Extract the (x, y) coordinate from the center of the cell holding the provided text.  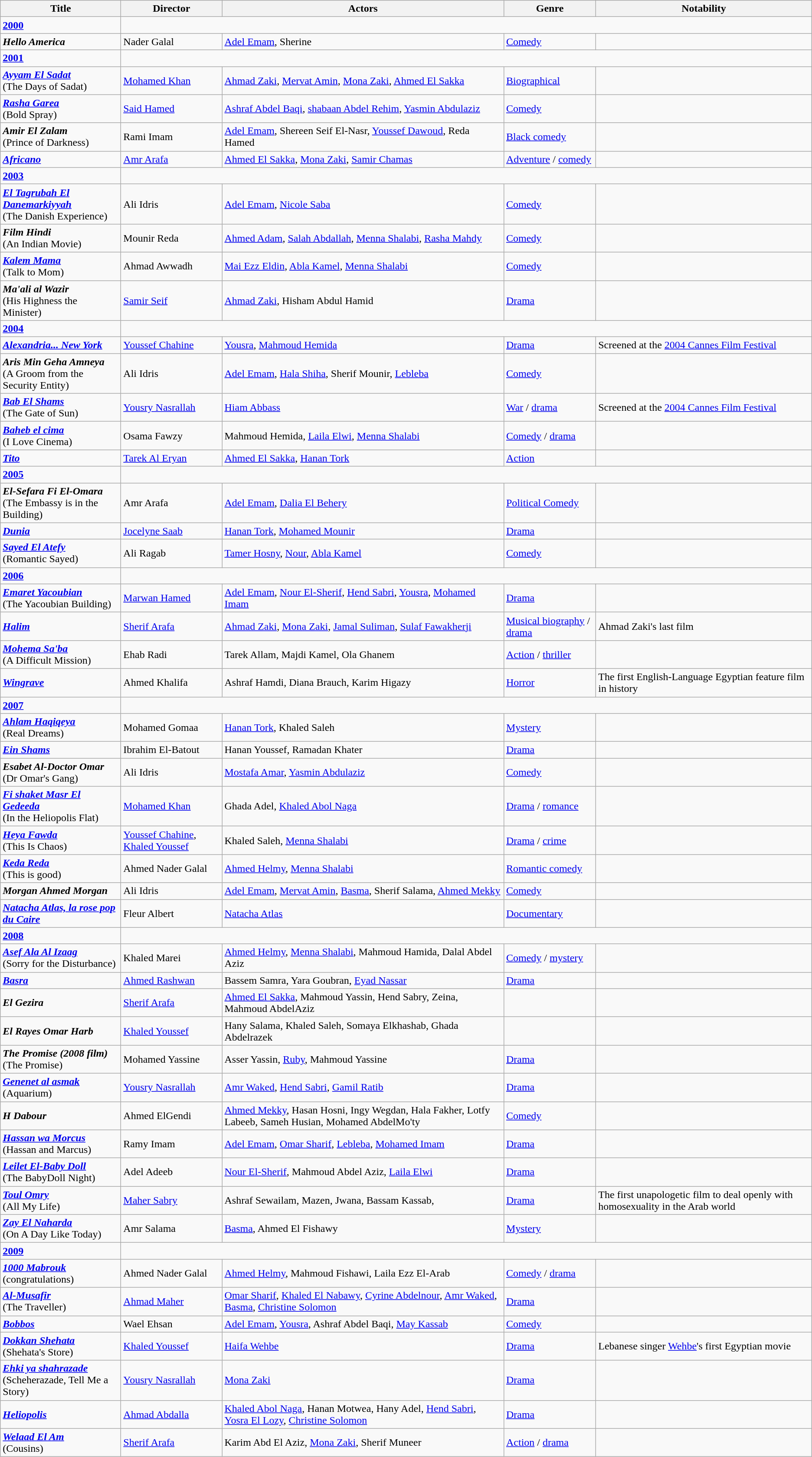
Ahmed Mekky, Hasan Hosni, Ingy Wegdan, Hala Fakher, Lotfy Labeeb, Sameh Husian, Mohamed AbdelMo'ty (363, 1116)
Baheb el cima (I Love Cinema) (61, 435)
Nour El-Sherif, Mahmoud Abdel Aziz, Laila Elwi (363, 1172)
Rami Imam (172, 137)
Ayyam El Sadat(The Days of Sadat) (61, 81)
Alexandria... New York (61, 345)
Musical biography / drama (550, 626)
The first English-Language Egyptian feature film in history (704, 683)
2008 (61, 936)
Ahmed El Sakka, Mahmoud Yassin, Hend Sabry, Zeina, Mahmoud AbdelAziz (363, 1003)
Hassan wa Morcus(Hassan and Marcus) (61, 1144)
Ghada Adel, Khaled Abol Naga (363, 806)
Ma'ali al Wazir(His Highness the Minister) (61, 300)
Adel Adeeb (172, 1172)
Hiam Abbass (363, 408)
Ali Ragab (172, 553)
Mai Ezz Eldin, Abla Kamel, Menna Shalabi (363, 266)
Fleur Albert (172, 913)
Ahlam Haqiqeya(Real Dreams) (61, 728)
Mohamed Yassine (172, 1059)
Natacha Atlas (363, 913)
2009 (61, 1251)
Adel Emam, Sherine (363, 42)
Ahmad Awwadh (172, 266)
Emaret Yacoubian(The Yacoubian Building) (61, 598)
Documentary (550, 913)
Ahmad Zaki, Mervat Amin, Mona Zaki, Ahmed El Sakka (363, 81)
Al-Musafir(The Traveller) (61, 1301)
Asef Ala Al Izaag(Sorry for the Disturbance) (61, 958)
Basra (61, 980)
War / drama (550, 408)
Action / drama (550, 1443)
Ashraf Hamdi, Diana Brauch, Karim Higazy (363, 683)
Mohema Sa'ba(A Difficult Mission) (61, 654)
The Promise (2008 film)(The Promise) (61, 1059)
Dokkan Shehata(Shehata's Store) (61, 1346)
Adel Emam, Nour El-Sherif, Hend Sabri, Yousra, Mohamed Imam (363, 598)
Zay El Naharda(On A Day Like Today) (61, 1228)
Hello America (61, 42)
Hanan Tork, Khaled Saleh (363, 728)
Heliopolis (61, 1414)
Leilet El-Baby Doll(The BabyDoll Night) (61, 1172)
Welaad El Am(Cousins) (61, 1443)
Nader Galal (172, 42)
Mohamed Gomaa (172, 728)
Bobbos (61, 1324)
Heya Fawda(This Is Chaos) (61, 841)
Tamer Hosny, Nour, Abla Kamel (363, 553)
Asser Yassin, Ruby, Mahmoud Yassine (363, 1059)
Actors (363, 9)
Ahmed Helmy, Menna Shalabi (363, 868)
Director (172, 9)
Khaled Marei (172, 958)
Comedy / mystery (550, 958)
Basma, Ahmed El Fishawy (363, 1228)
Amr Salama (172, 1228)
Jocelyne Saab (172, 531)
Tarek Al Eryan (172, 458)
Horror (550, 683)
Mostafa Amar, Yasmin Abdulaziz (363, 772)
El Tagrubah El Danemarkiyyah(The Danish Experience) (61, 204)
Omar Sharif, Khaled El Nabawy, Cyrine Abdelnour, Amr Waked, Basma, Christine Solomon (363, 1301)
Bab El Shams(The Gate of Sun) (61, 408)
Adel Emam, Hala Shiha, Sherif Mounir, Lebleba (363, 373)
Adel Emam, Yousra, Ashraf Abdel Baqi, May Kassab (363, 1324)
Samir Seif (172, 300)
Hany Salama, Khaled Saleh, Somaya Elkhashab, Ghada Abdelrazek (363, 1031)
Action (550, 458)
Ehab Radi (172, 654)
Hanan Youssef, Ramadan Khater (363, 750)
Said Hamed (172, 108)
Youssef Chahine, Khaled Youssef (172, 841)
Kalem Mama (Talk to Mom) (61, 266)
Ahmed Adam, Salah Abdallah, Menna Shalabi, Rasha Mahdy (363, 238)
Adel Emam, Dalia El Behery (363, 503)
Youssef Chahine (172, 345)
Adel Emam, Omar Sharif, Lebleba, Mohamed Imam (363, 1144)
Africano (61, 159)
2005 (61, 475)
Adel Emam, Shereen Seif El-Nasr, Youssef Dawoud, Reda Hamed (363, 137)
Ein Shams (61, 750)
Ibrahim El-Batout (172, 750)
Action / thriller (550, 654)
Marwan Hamed (172, 598)
Adel Emam, Nicole Saba (363, 204)
Adventure / comedy (550, 159)
Yousra, Mahmoud Hemida (363, 345)
Rasha Garea(Bold Spray) (61, 108)
Sayed El Atefy(Romantic Sayed) (61, 553)
Ahmed Helmy, Menna Shalabi, Mahmoud Hamida, Dalal Abdel Aziz (363, 958)
Ahmad Zaki's last film (704, 626)
Biographical (550, 81)
Political Comedy (550, 503)
Halim (61, 626)
2001 (61, 58)
Hanan Tork, Mohamed Mounir (363, 531)
Aris Min Geha Amneya(A Groom from the Security Entity) (61, 373)
Tito (61, 458)
Adel Emam, Mervat Amin, Basma, Sherif Salama, Ahmed Mekky (363, 891)
Wael Ehsan (172, 1324)
Genenet al asmak(Aquarium) (61, 1087)
Bassem Samra, Yara Goubran, Eyad Nassar (363, 980)
Ehki ya shahrazade(Scheherazade, Tell Me a Story) (61, 1380)
Ahmed Rashwan (172, 980)
Toul Omry(All My Life) (61, 1201)
Film Hindi(An Indian Movie) (61, 238)
2006 (61, 576)
El Gezira (61, 1003)
Karim Abd El Aziz, Mona Zaki, Sherif Muneer (363, 1443)
Ahmad Abdalla (172, 1414)
Haifa Wehbe (363, 1346)
2000 (61, 25)
Ramy Imam (172, 1144)
Esabet Al-Doctor Omar(Dr Omar's Gang) (61, 772)
Mounir Reda (172, 238)
Osama Fawzy (172, 435)
Fi shaket Masr El Gedeeda(In the Heliopolis Flat) (61, 806)
Morgan Ahmed Morgan (61, 891)
Title (61, 9)
Lebanese singer Wehbe's first Egyptian movie (704, 1346)
Wingrave (61, 683)
Keda Reda(This is good) (61, 868)
Mona Zaki (363, 1380)
H Dabour (61, 1116)
Dunia (61, 531)
2003 (61, 176)
Ahmed Helmy, Mahmoud Fishawi, Laila Ezz El-Arab (363, 1274)
Ahmad Zaki, Mona Zaki, Jamal Suliman, Sulaf Fawakherji (363, 626)
Ahmad Zaki, Hisham Abdul Hamid (363, 300)
Ahmed El Sakka, Hanan Tork (363, 458)
Ahmed Khalifa (172, 683)
Ahmed El Sakka, Mona Zaki, Samir Chamas (363, 159)
Genre (550, 9)
Ashraf Sewailam, Mazen, Jwana, Bassam Kassab, (363, 1201)
El Rayes Omar Harb (61, 1031)
Mahmoud Hemida, Laila Elwi, Menna Shalabi (363, 435)
Amr Waked, Hend Sabri, Gamil Ratib (363, 1087)
Ahmed ElGendi (172, 1116)
Drama / romance (550, 806)
Ashraf Abdel Baqi, shabaan Abdel Rehim, Yasmin Abdulaziz (363, 108)
Black comedy (550, 137)
Khaled Abol Naga, Hanan Motwea, Hany Adel, Hend Sabri, Yosra El Lozy, Christine Solomon (363, 1414)
Natacha Atlas, la rose pop du Caire (61, 913)
The first unapologetic film to deal openly with homosexuality in the Arab world (704, 1201)
Notability (704, 9)
2007 (61, 705)
Drama / crime (550, 841)
Amir El Zalam(Prince of Darkness) (61, 137)
Tarek Allam, Majdi Kamel, Ola Ghanem (363, 654)
El-Sefara Fi El-Omara(The Embassy is in the Building) (61, 503)
1000 Mabrouk(congratulations) (61, 1274)
2004 (61, 329)
Romantic comedy (550, 868)
Khaled Saleh, Menna Shalabi (363, 841)
Maher Sabry (172, 1201)
Ahmad Maher (172, 1301)
